For the text-containing cell, return its midpoint in (x, y) coordinate format. 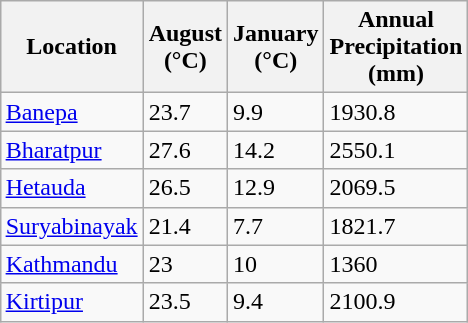
AnnualPrecipitation(mm) (396, 47)
1360 (396, 264)
2100.9 (396, 302)
27.6 (185, 150)
10 (276, 264)
23.5 (185, 302)
21.4 (185, 226)
26.5 (185, 188)
9.4 (276, 302)
2069.5 (396, 188)
23 (185, 264)
August(°C) (185, 47)
9.9 (276, 112)
23.7 (185, 112)
Banepa (72, 112)
Bharatpur (72, 150)
January(°C) (276, 47)
Location (72, 47)
Kathmandu (72, 264)
7.7 (276, 226)
Hetauda (72, 188)
Suryabinayak (72, 226)
Kirtipur (72, 302)
14.2 (276, 150)
12.9 (276, 188)
1930.8 (396, 112)
1821.7 (396, 226)
2550.1 (396, 150)
